Provide the [x, y] coordinate of the cell's center where the given text is located.  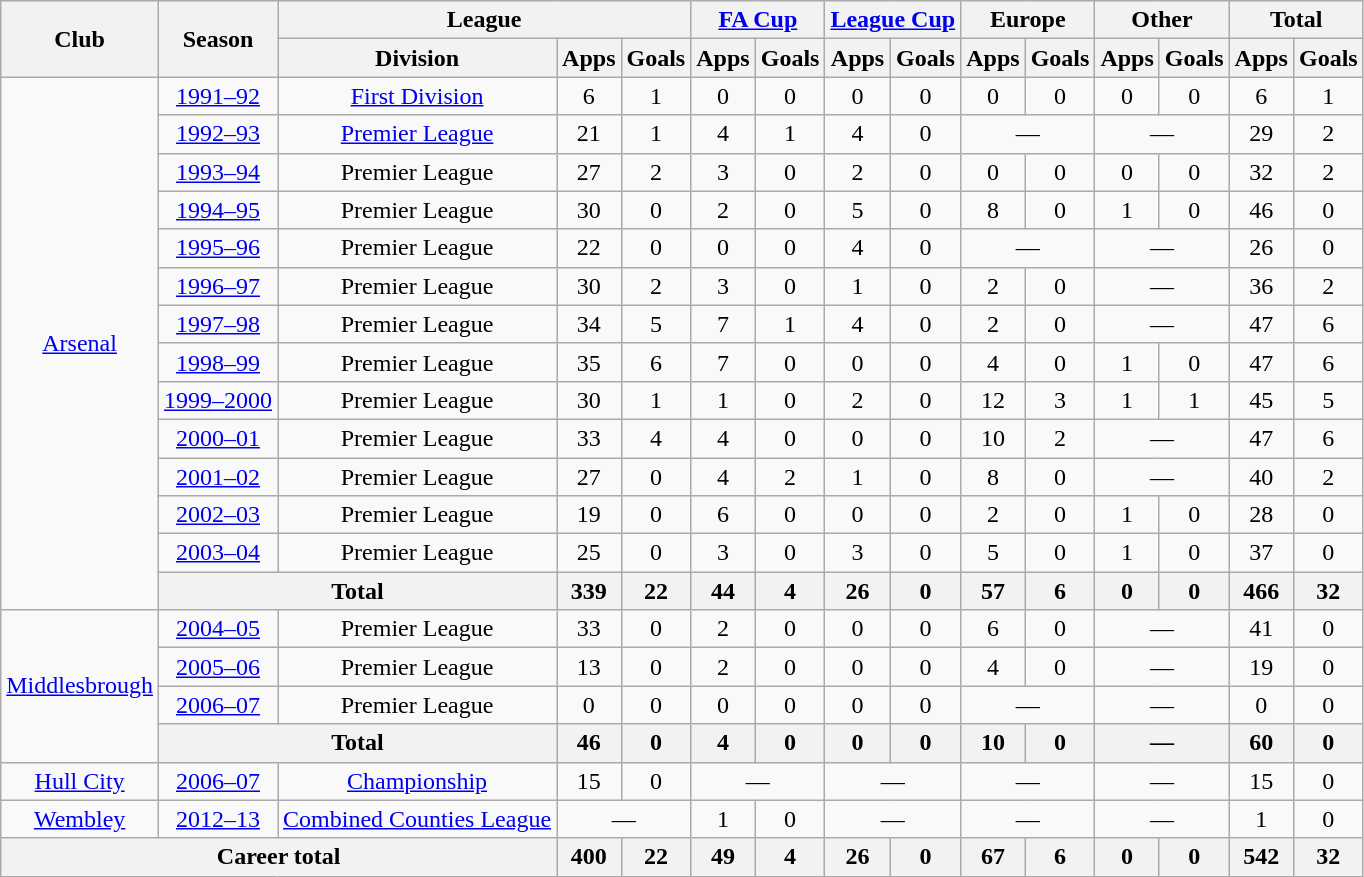
34 [589, 324]
2012–13 [218, 819]
1997–98 [218, 324]
1992–93 [218, 134]
542 [1261, 857]
57 [993, 591]
21 [589, 134]
2001–02 [218, 477]
League [484, 20]
2004–05 [218, 629]
1998–99 [218, 362]
Middlesbrough [80, 686]
Arsenal [80, 344]
41 [1261, 629]
466 [1261, 591]
Championship [418, 781]
Other [1162, 20]
67 [993, 857]
1991–92 [218, 96]
13 [589, 667]
60 [1261, 743]
25 [589, 553]
Season [218, 39]
First Division [418, 96]
44 [723, 591]
Combined Counties League [418, 819]
2000–01 [218, 438]
36 [1261, 286]
339 [589, 591]
Wembley [80, 819]
2005–06 [218, 667]
Europe [1028, 20]
400 [589, 857]
40 [1261, 477]
Hull City [80, 781]
2003–04 [218, 553]
2002–03 [218, 515]
1993–94 [218, 172]
Career total [279, 857]
Club [80, 39]
1999–2000 [218, 400]
1996–97 [218, 286]
FA Cup [758, 20]
49 [723, 857]
12 [993, 400]
29 [1261, 134]
28 [1261, 515]
1994–95 [218, 210]
35 [589, 362]
1995–96 [218, 248]
League Cup [893, 20]
Division [418, 58]
45 [1261, 400]
37 [1261, 553]
